Pinpoint the cell where the given text exists, returning its [x, y] midpoint coordinate. 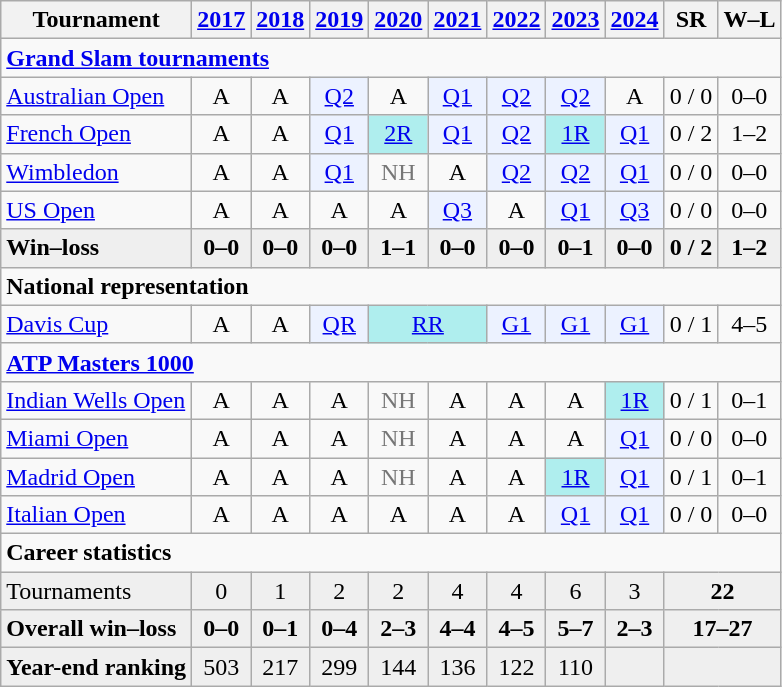
W–L [750, 20]
Overall win–loss [96, 629]
0–4 [340, 629]
ATP Masters 1000 [391, 362]
Win–loss [96, 248]
3 [634, 591]
Tournaments [96, 591]
2019 [340, 20]
110 [576, 667]
Career statistics [391, 553]
QR [340, 324]
Grand Slam tournaments [391, 58]
217 [280, 667]
2021 [458, 20]
French Open [96, 134]
Miami Open [96, 438]
2024 [634, 20]
Wimbledon [96, 172]
22 [722, 591]
1 [280, 591]
2018 [280, 20]
4–4 [458, 629]
Year-end ranking [96, 667]
Italian Open [96, 515]
US Open [96, 210]
1–1 [398, 248]
6 [576, 591]
Indian Wells Open [96, 400]
0 [222, 591]
Tournament [96, 20]
299 [340, 667]
SR [691, 20]
2R [398, 134]
RR [428, 324]
National representation [391, 286]
2017 [222, 20]
Davis Cup [96, 324]
2023 [576, 20]
2020 [398, 20]
Australian Open [96, 96]
Madrid Open [96, 477]
144 [398, 667]
503 [222, 667]
5–7 [576, 629]
17–27 [722, 629]
2022 [516, 20]
122 [516, 667]
136 [458, 667]
